Find where the given text appears and provide that cell's center as (x, y) coordinate. 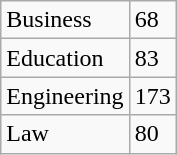
68 (152, 20)
83 (152, 58)
Education (65, 58)
80 (152, 134)
Law (65, 134)
Business (65, 20)
Engineering (65, 96)
173 (152, 96)
